Pinpoint the cell where the given text exists, returning its (X, Y) midpoint coordinate. 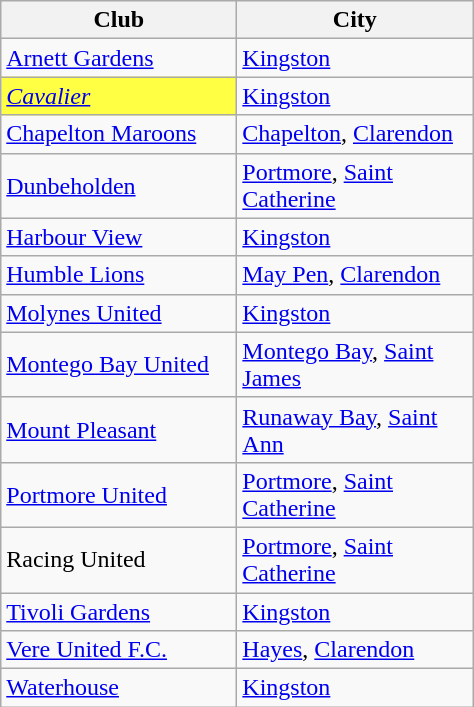
Vere United F.C. (119, 650)
Hayes, Clarendon (355, 650)
Portmore United (119, 494)
Chapelton, Clarendon (355, 134)
Chapelton Maroons (119, 134)
Mount Pleasant (119, 430)
Molynes United (119, 313)
Harbour View (119, 237)
Humble Lions (119, 275)
Dunbeholden (119, 186)
Runaway Bay, Saint Ann (355, 430)
Waterhouse (119, 688)
Arnett Gardens (119, 58)
May Pen, Clarendon (355, 275)
Montego Bay, Saint James (355, 364)
City (355, 20)
Cavalier (119, 96)
Tivoli Gardens (119, 611)
Club (119, 20)
Racing United (119, 560)
Montego Bay United (119, 364)
